Find where the given text appears and provide that cell's center as [X, Y] coordinate. 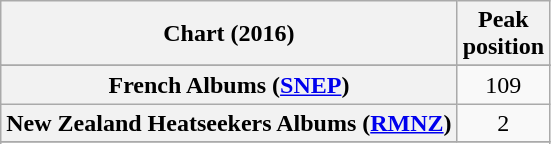
Peak position [503, 34]
109 [503, 85]
Chart (2016) [229, 34]
New Zealand Heatseekers Albums (RMNZ) [229, 123]
2 [503, 123]
French Albums (SNEP) [229, 85]
